From the cell containing the given text, extract its center point as (X, Y) coordinate. 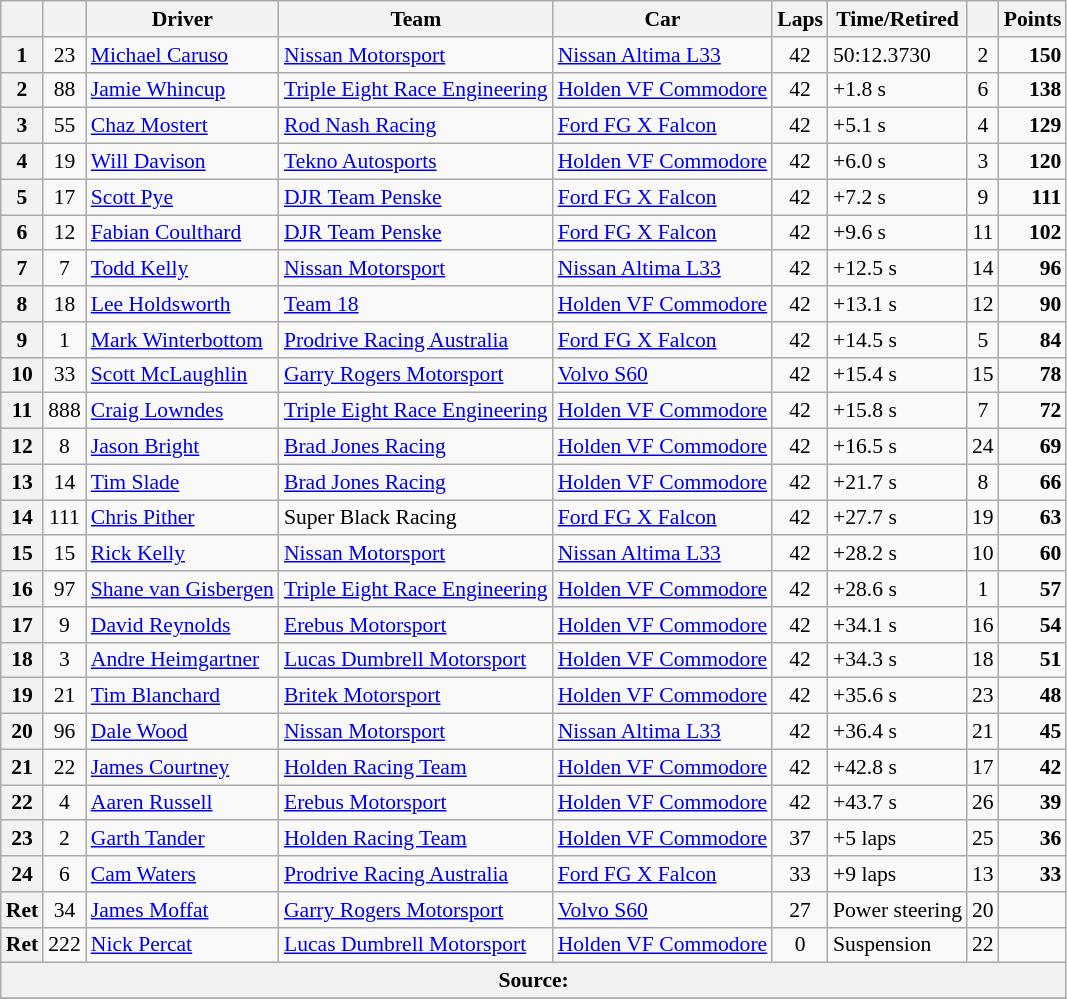
David Reynolds (182, 625)
Team (416, 19)
Points (1033, 19)
Todd Kelly (182, 269)
+21.7 s (898, 482)
Rick Kelly (182, 554)
Jason Bright (182, 447)
45 (1033, 732)
Chaz Mostert (182, 126)
Lee Holdsworth (182, 304)
Super Black Racing (416, 518)
+5 laps (898, 839)
+15.8 s (898, 411)
Aaren Russell (182, 803)
25 (983, 839)
Garth Tander (182, 839)
Driver (182, 19)
36 (1033, 839)
Scott McLaughlin (182, 375)
James Moffat (182, 910)
+5.1 s (898, 126)
+13.1 s (898, 304)
+27.7 s (898, 518)
James Courtney (182, 767)
129 (1033, 126)
+1.8 s (898, 90)
+6.0 s (898, 162)
Dale Wood (182, 732)
+15.4 s (898, 375)
Fabian Coulthard (182, 233)
51 (1033, 660)
48 (1033, 696)
90 (1033, 304)
66 (1033, 482)
102 (1033, 233)
26 (983, 803)
+43.7 s (898, 803)
Craig Lowndes (182, 411)
Will Davison (182, 162)
54 (1033, 625)
Rod Nash Racing (416, 126)
Scott Pye (182, 197)
Nick Percat (182, 945)
Mark Winterbottom (182, 340)
+16.5 s (898, 447)
Laps (800, 19)
Power steering (898, 910)
55 (64, 126)
+12.5 s (898, 269)
+28.2 s (898, 554)
Shane van Gisbergen (182, 589)
+9.6 s (898, 233)
+34.1 s (898, 625)
Andre Heimgartner (182, 660)
+35.6 s (898, 696)
88 (64, 90)
0 (800, 945)
50:12.3730 (898, 55)
Source: (534, 981)
78 (1033, 375)
+42.8 s (898, 767)
97 (64, 589)
Team 18 (416, 304)
34 (64, 910)
Chris Pither (182, 518)
72 (1033, 411)
57 (1033, 589)
222 (64, 945)
63 (1033, 518)
150 (1033, 55)
Britek Motorsport (416, 696)
Suspension (898, 945)
120 (1033, 162)
+28.6 s (898, 589)
Tim Slade (182, 482)
Jamie Whincup (182, 90)
27 (800, 910)
138 (1033, 90)
+9 laps (898, 874)
37 (800, 839)
Car (663, 19)
Tim Blanchard (182, 696)
Tekno Autosports (416, 162)
Time/Retired (898, 19)
888 (64, 411)
+36.4 s (898, 732)
+7.2 s (898, 197)
+34.3 s (898, 660)
Michael Caruso (182, 55)
39 (1033, 803)
84 (1033, 340)
60 (1033, 554)
Cam Waters (182, 874)
+14.5 s (898, 340)
69 (1033, 447)
